For the text-containing cell, return its midpoint in (x, y) coordinate format. 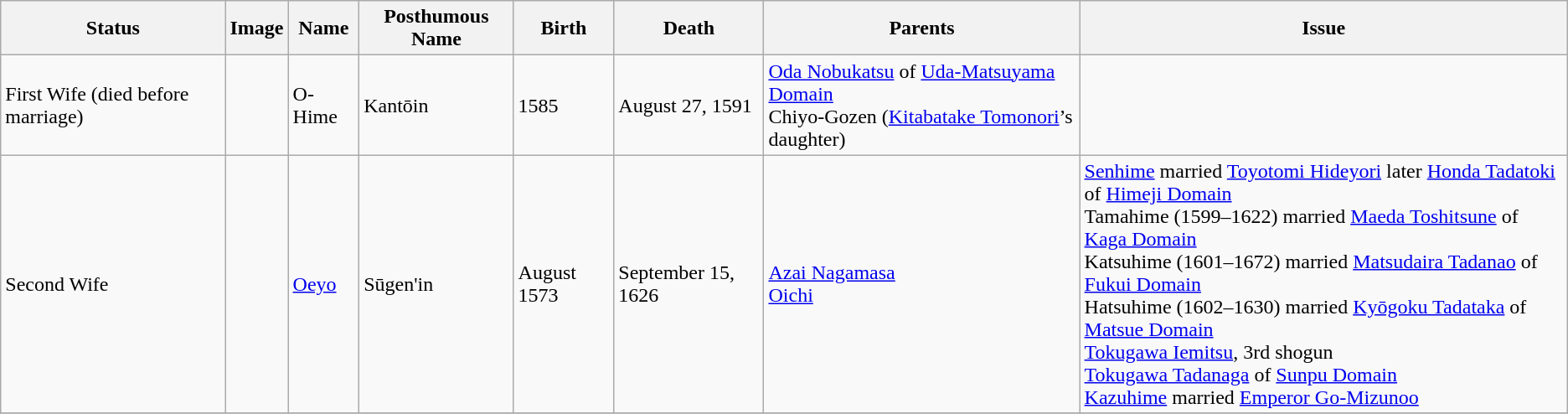
Image (256, 28)
August 1573 (564, 284)
Parents (921, 28)
Issue (1323, 28)
Oda Nobukatsu of Uda-Matsuyama DomainChiyo-Gozen (Kitabatake Tomonori’s daughter) (921, 106)
O-Hime (323, 106)
Azai NagamasaOichi (921, 284)
Death (689, 28)
Sūgen'in (436, 284)
1585 (564, 106)
First Wife (died before marriage) (113, 106)
Oeyo (323, 284)
Second Wife (113, 284)
Status (113, 28)
Birth (564, 28)
Posthumous Name (436, 28)
September 15, 1626 (689, 284)
August 27, 1591 (689, 106)
Kantōin (436, 106)
Name (323, 28)
